Return the [X, Y] coordinate for the center point of the cell that contains the specified text.  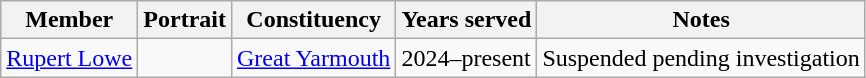
Rupert Lowe [70, 58]
Notes [701, 20]
Member [70, 20]
Suspended pending investigation [701, 58]
Constituency [313, 20]
Great Yarmouth [313, 58]
2024–present [466, 58]
Portrait [185, 20]
Years served [466, 20]
